Extract the [x, y] coordinate from the center of the cell holding the provided text.  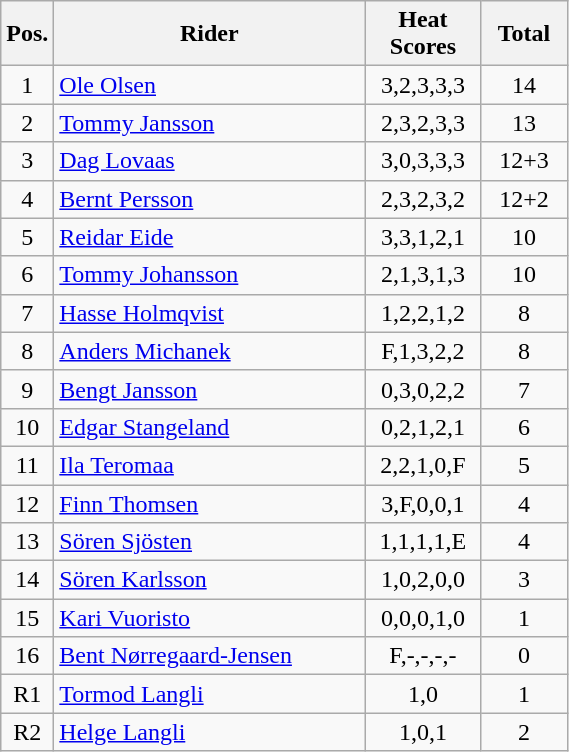
1,0,2,0,0 [423, 580]
1,0 [423, 694]
3,0,3,3,3 [423, 161]
Tommy Jansson [210, 123]
Sören Karlsson [210, 580]
1,1,1,1,E [423, 542]
3,F,0,0,1 [423, 503]
9 [28, 389]
12 [28, 503]
Hasse Holmqvist [210, 313]
0,3,0,2,2 [423, 389]
Rider [210, 34]
Anders Michanek [210, 351]
2,3,2,3,2 [423, 199]
2,3,2,3,3 [423, 123]
Helge Langli [210, 732]
Tormod Langli [210, 694]
Finn Thomsen [210, 503]
F,-,-,-,- [423, 656]
Dag Lovaas [210, 161]
1,0,1 [423, 732]
2,2,1,0,F [423, 465]
3,3,1,2,1 [423, 237]
R2 [28, 732]
3,2,3,3,3 [423, 85]
Ila Teromaa [210, 465]
R1 [28, 694]
Pos. [28, 34]
Bengt Jansson [210, 389]
Ole Olsen [210, 85]
Total [524, 34]
Bernt Persson [210, 199]
12+3 [524, 161]
F,1,3,2,2 [423, 351]
11 [28, 465]
Tommy Johansson [210, 275]
16 [28, 656]
Sören Sjösten [210, 542]
1,2,2,1,2 [423, 313]
Kari Vuoristo [210, 618]
Reidar Eide [210, 237]
15 [28, 618]
0,2,1,2,1 [423, 427]
Bent Nørregaard-Jensen [210, 656]
12+2 [524, 199]
Edgar Stangeland [210, 427]
0 [524, 656]
Heat Scores [423, 34]
2,1,3,1,3 [423, 275]
0,0,0,1,0 [423, 618]
